Return (x, y) of the center of cell containing provided text 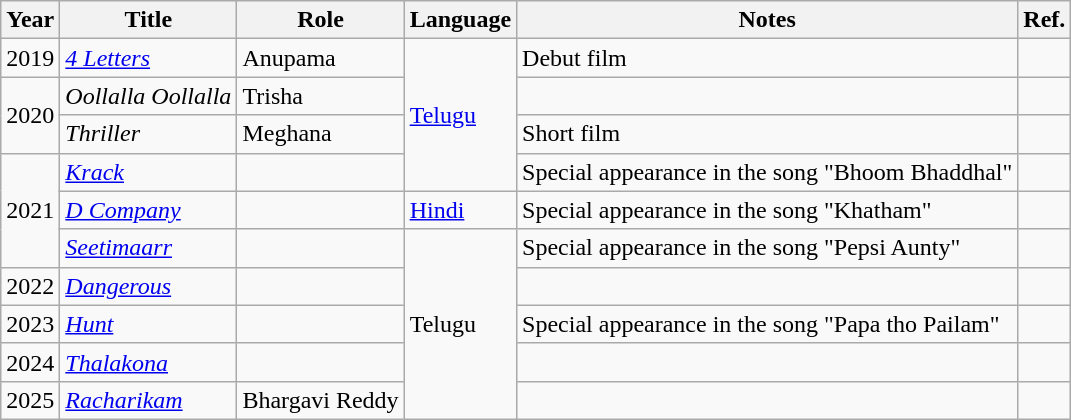
Language (460, 20)
Thalakona (148, 362)
4 Letters (148, 58)
Hindi (460, 210)
Oollalla Oollalla (148, 96)
Notes (768, 20)
Bhargavi Reddy (320, 400)
Ref. (1044, 20)
Special appearance in the song "Bhoom Bhaddhal" (768, 172)
Racharikam (148, 400)
Meghana (320, 134)
Special appearance in the song "Papa tho Pailam" (768, 324)
Trisha (320, 96)
Thriller (148, 134)
2024 (30, 362)
Year (30, 20)
Debut film (768, 58)
Short film (768, 134)
2020 (30, 115)
Hunt (148, 324)
Role (320, 20)
2019 (30, 58)
Krack (148, 172)
Seetimaarr (148, 248)
Anupama (320, 58)
Title (148, 20)
Special appearance in the song "Khatham" (768, 210)
2021 (30, 210)
Special appearance in the song "Pepsi Aunty" (768, 248)
2025 (30, 400)
2023 (30, 324)
2022 (30, 286)
Dangerous (148, 286)
D Company (148, 210)
